Return [x, y] of the center of cell containing provided text 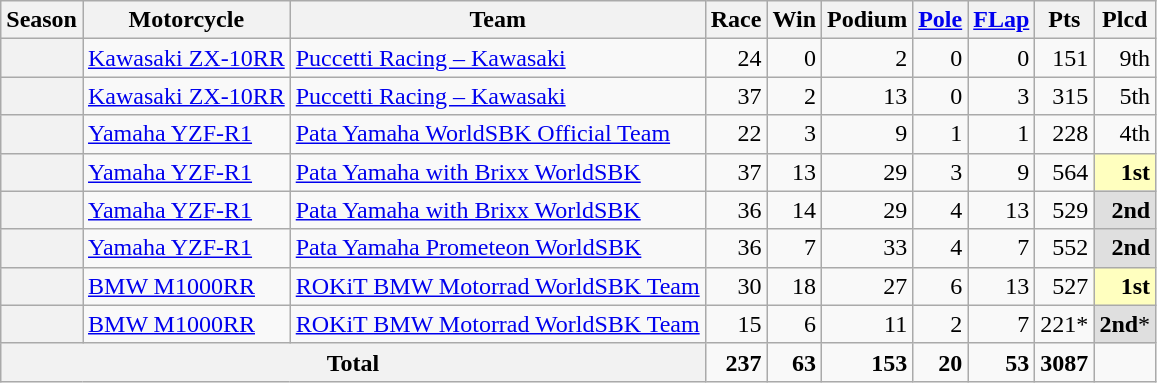
11 [868, 324]
Pata Yamaha WorldSBK Official Team [498, 134]
151 [1064, 58]
Motorcycle [186, 20]
15 [736, 324]
4th [1125, 134]
Total [353, 362]
Pata Yamaha Prometeon WorldSBK [498, 248]
Plcd [1125, 20]
153 [868, 362]
564 [1064, 172]
552 [1064, 248]
5th [1125, 96]
3087 [1064, 362]
24 [736, 58]
22 [736, 134]
221* [1064, 324]
53 [1002, 362]
315 [1064, 96]
14 [794, 210]
2nd* [1125, 324]
63 [794, 362]
Podium [868, 20]
527 [1064, 286]
Season [42, 20]
30 [736, 286]
529 [1064, 210]
228 [1064, 134]
20 [940, 362]
Pts [1064, 20]
Race [736, 20]
Team [498, 20]
Win [794, 20]
Pole [940, 20]
237 [736, 362]
18 [794, 286]
27 [868, 286]
9th [1125, 58]
33 [868, 248]
FLap [1002, 20]
